Pinpoint the cell where the given text exists, returning its (x, y) midpoint coordinate. 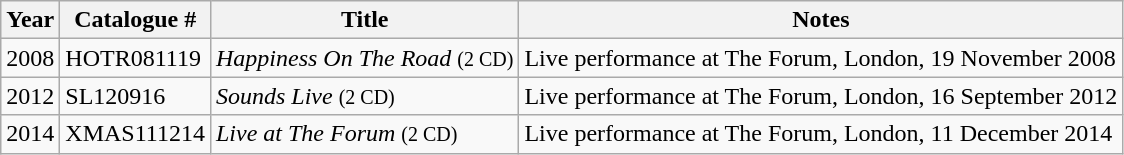
Title (364, 20)
2012 (30, 96)
Live performance at The Forum, London, 19 November 2008 (821, 58)
Live performance at The Forum, London, 16 September 2012 (821, 96)
Happiness On The Road (2 CD) (364, 58)
Live at The Forum (2 CD) (364, 134)
SL120916 (136, 96)
2008 (30, 58)
Catalogue # (136, 20)
Year (30, 20)
2014 (30, 134)
Notes (821, 20)
Live performance at The Forum, London, 11 December 2014 (821, 134)
Sounds Live (2 CD) (364, 96)
HOTR081119 (136, 58)
XMAS111214 (136, 134)
